Scan for the cell matching the given text and deliver its (x, y) coordinate at center. 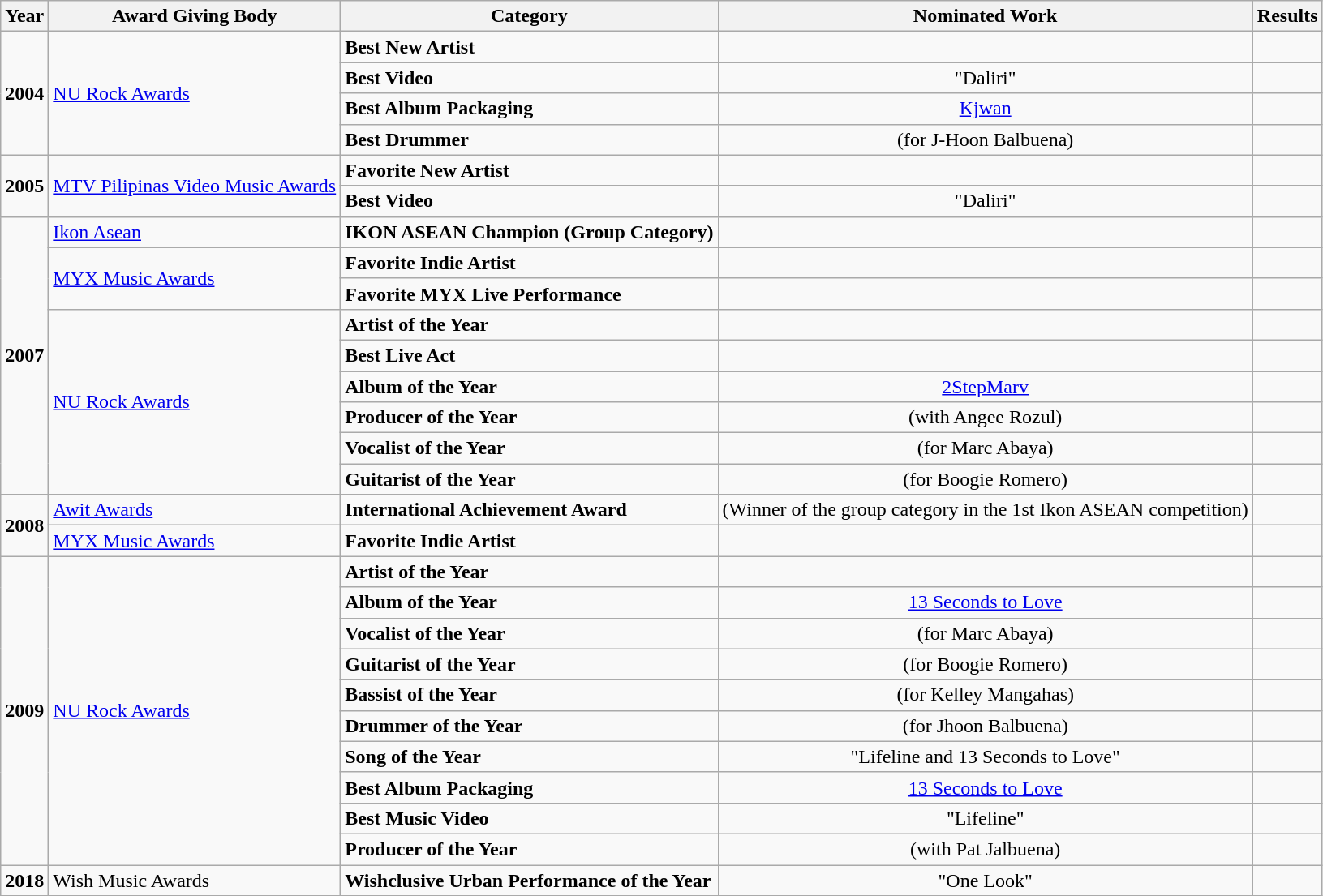
"One Look" (985, 880)
(with Angee Rozul) (985, 418)
2018 (24, 880)
Wishclusive Urban Performance of the Year (529, 880)
2005 (24, 186)
Year (24, 16)
2004 (24, 93)
(Winner of the group category in the 1st Ikon ASEAN competition) (985, 510)
Ikon Asean (195, 232)
IKON ASEAN Champion (Group Category) (529, 232)
2008 (24, 525)
Best Music Video (529, 818)
Category (529, 16)
2StepMarv (985, 387)
2009 (24, 710)
Favorite MYX Live Performance (529, 294)
Song of the Year (529, 757)
Award Giving Body (195, 16)
Best Drummer (529, 139)
Best New Artist (529, 47)
"Lifeline" (985, 818)
"Lifeline and 13 Seconds to Love" (985, 757)
(for Kelley Mangahas) (985, 695)
MTV Pilipinas Video Music Awards (195, 186)
Wish Music Awards (195, 880)
International Achievement Award (529, 510)
Drummer of the Year (529, 726)
Favorite New Artist (529, 170)
Best Live Act (529, 355)
(for J-Hoon Balbuena) (985, 139)
(with Pat Jalbuena) (985, 849)
Kjwan (985, 109)
Bassist of the Year (529, 695)
2007 (24, 355)
Awit Awards (195, 510)
Results (1287, 16)
Nominated Work (985, 16)
(for Jhoon Balbuena) (985, 726)
